Scan for the cell matching the given text and deliver its (x, y) coordinate at center. 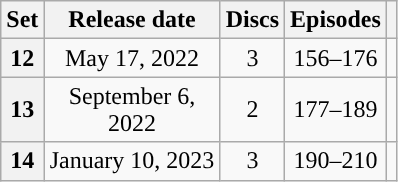
190–210 (336, 161)
Release date (132, 20)
13 (22, 110)
156–176 (336, 58)
177–189 (336, 110)
Episodes (336, 20)
Discs (252, 20)
14 (22, 161)
2 (252, 110)
12 (22, 58)
Set (22, 20)
September 6, 2022 (132, 110)
January 10, 2023 (132, 161)
May 17, 2022 (132, 58)
